Return the (x, y) coordinate for the center point of the cell that contains the specified text.  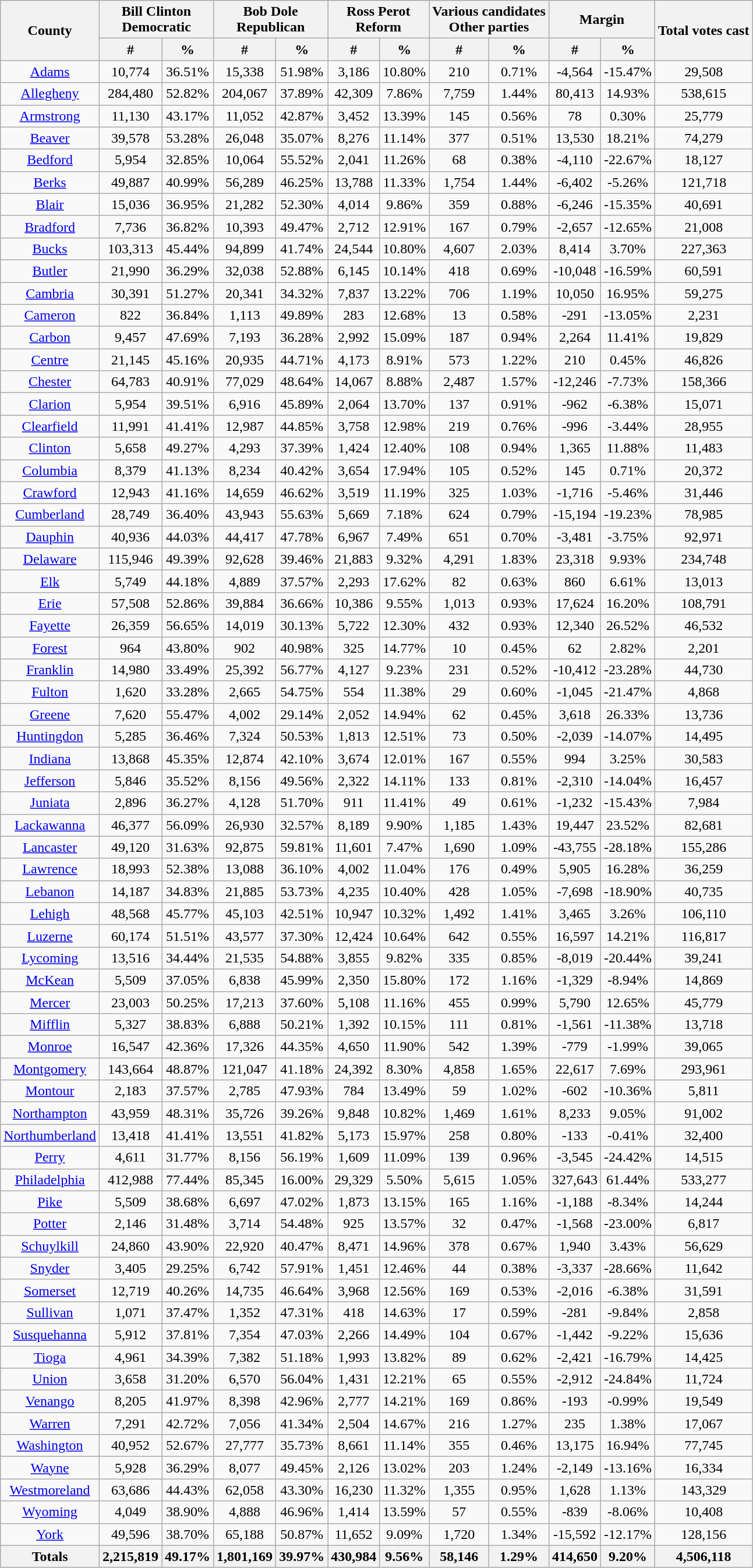
7,620 (130, 714)
-8.06% (628, 1512)
4,235 (354, 891)
2,487 (459, 382)
10.82% (404, 1113)
Montour (50, 1091)
46.62% (302, 493)
47.02% (302, 1202)
-20.44% (628, 958)
1.61% (519, 1113)
13,013 (703, 581)
50.87% (302, 1534)
-291 (574, 316)
36,259 (703, 869)
16,230 (354, 1490)
14,980 (130, 670)
35.07% (302, 138)
1,071 (130, 1312)
12.65% (628, 1002)
9.82% (404, 958)
56.04% (302, 1379)
27,777 (245, 1446)
48.31% (188, 1113)
45.35% (188, 759)
8,205 (130, 1401)
46.96% (302, 1512)
1,352 (245, 1312)
1,469 (459, 1113)
11.04% (404, 869)
46.25% (302, 182)
7,382 (245, 1357)
31.77% (188, 1158)
43.30% (302, 1490)
60,174 (130, 936)
57.91% (302, 1268)
542 (459, 1047)
41.34% (302, 1424)
-996 (574, 426)
-4,564 (574, 72)
York (50, 1534)
13.70% (404, 404)
4,014 (354, 204)
-28.18% (628, 847)
12,340 (574, 625)
Various candidatesOther parties (489, 20)
-3.44% (628, 426)
13,551 (245, 1135)
52.86% (188, 603)
7,193 (245, 338)
-193 (574, 1401)
49.89% (302, 316)
7,324 (245, 737)
-602 (574, 1091)
12.21% (404, 1379)
Cumberland (50, 515)
32 (459, 1224)
5,285 (130, 737)
2,264 (574, 338)
-1,188 (574, 1202)
-6,402 (574, 182)
40,936 (130, 537)
10,386 (354, 603)
44.35% (302, 1047)
23,318 (574, 559)
1,873 (354, 1202)
-3,481 (574, 537)
52.88% (302, 271)
2,350 (354, 980)
13,418 (130, 1135)
Indiana (50, 759)
327,643 (574, 1180)
58,146 (459, 1556)
16.28% (628, 869)
26.33% (628, 714)
1.24% (519, 1468)
26,048 (245, 138)
-7,698 (574, 891)
48.64% (302, 382)
0.59% (519, 1312)
11,052 (245, 116)
55.52% (302, 160)
3,714 (245, 1224)
16,547 (130, 1047)
61.44% (628, 1180)
-779 (574, 1047)
Ross PerotReform (379, 20)
1.39% (519, 1047)
56.77% (302, 670)
7,291 (130, 1424)
51.51% (188, 936)
5,615 (459, 1180)
39,578 (130, 138)
32,038 (245, 271)
14.67% (404, 1424)
51.18% (302, 1357)
335 (459, 958)
Franklin (50, 670)
-13.16% (628, 1468)
115,946 (130, 559)
-12.65% (628, 226)
8,398 (245, 1401)
234,748 (703, 559)
-28.66% (628, 1268)
5.50% (404, 1180)
17 (459, 1312)
25,392 (245, 670)
Union (50, 1379)
3,465 (574, 914)
5,669 (354, 515)
994 (574, 759)
106,110 (703, 914)
County (50, 30)
-15.35% (628, 204)
Totals (50, 1556)
45,779 (703, 1002)
78 (574, 116)
9,848 (354, 1113)
36.82% (188, 226)
9.55% (404, 603)
7.47% (404, 847)
19,549 (703, 1401)
Sullivan (50, 1312)
14.11% (404, 781)
3.70% (628, 249)
0.76% (519, 426)
42.10% (302, 759)
-0.41% (628, 1135)
Butler (50, 271)
9.86% (404, 204)
13.39% (404, 116)
3,186 (354, 72)
14,515 (703, 1158)
283 (354, 316)
52.38% (188, 869)
49.47% (302, 226)
39.51% (188, 404)
133 (459, 781)
43.17% (188, 116)
Adams (50, 72)
860 (574, 581)
12,424 (354, 936)
12.91% (404, 226)
-2,039 (574, 737)
29 (459, 692)
3,968 (354, 1290)
651 (459, 537)
29,329 (354, 1180)
48.87% (188, 1069)
Erie (50, 603)
Bill ClintonDemocratic (156, 20)
-8.34% (628, 1202)
14,244 (703, 1202)
-22.67% (628, 160)
49,120 (130, 847)
13.57% (404, 1224)
1,620 (130, 692)
2,146 (130, 1224)
2,858 (703, 1312)
Lancaster (50, 847)
46,377 (130, 825)
1,754 (459, 182)
4,128 (245, 803)
1,628 (574, 1490)
1.27% (519, 1424)
Cambria (50, 293)
47.78% (302, 537)
45.99% (302, 980)
13,516 (130, 958)
21,008 (703, 226)
430,984 (354, 1556)
Chester (50, 382)
3,654 (354, 470)
40.42% (302, 470)
19,829 (703, 338)
14.77% (404, 648)
2.03% (519, 249)
-24.84% (628, 1379)
0.99% (519, 1002)
21,535 (245, 958)
1.03% (519, 493)
13,175 (574, 1446)
44.71% (302, 360)
49,596 (130, 1534)
1.38% (628, 1424)
2,504 (354, 1424)
4,888 (245, 1512)
Bucks (50, 249)
82 (459, 581)
-133 (574, 1135)
46,532 (703, 625)
45.44% (188, 249)
4,049 (130, 1512)
14,187 (130, 891)
36.84% (188, 316)
6,697 (245, 1202)
38.70% (188, 1534)
44.18% (188, 581)
57,508 (130, 603)
80,413 (574, 94)
-2,016 (574, 1290)
36.10% (302, 869)
235 (574, 1424)
6,570 (245, 1379)
1.13% (628, 1490)
Montgomery (50, 1069)
2,777 (354, 1401)
2,665 (245, 692)
0.56% (519, 116)
20,341 (245, 293)
822 (130, 316)
Fayette (50, 625)
McKean (50, 980)
10 (459, 648)
8,661 (354, 1446)
16.00% (302, 1180)
Centre (50, 360)
-2,912 (574, 1379)
6,838 (245, 980)
1,185 (459, 825)
3,758 (354, 426)
36.27% (188, 803)
5,108 (354, 1002)
47.69% (188, 338)
6,888 (245, 1025)
37.39% (302, 448)
412,988 (130, 1180)
-2,310 (574, 781)
-4,110 (574, 160)
Allegheny (50, 94)
36.40% (188, 515)
49.56% (302, 781)
0.51% (519, 138)
49,887 (130, 182)
2,215,819 (130, 1556)
39.97% (302, 1556)
6,817 (703, 1224)
-12,246 (574, 382)
41.97% (188, 1401)
35,726 (245, 1113)
13,530 (574, 138)
3,658 (130, 1379)
33.49% (188, 670)
103,313 (130, 249)
Huntingdon (50, 737)
4,868 (703, 692)
1.02% (519, 1091)
25,779 (703, 116)
1.65% (519, 1069)
45.16% (188, 360)
36.51% (188, 72)
42.36% (188, 1047)
-11.38% (628, 1025)
9.32% (404, 559)
6.61% (628, 581)
54.88% (302, 958)
Philadelphia (50, 1180)
2,293 (354, 581)
0.91% (519, 404)
1,492 (459, 914)
5,846 (130, 781)
2,126 (354, 1468)
12.40% (404, 448)
13.59% (404, 1512)
964 (130, 648)
48,568 (130, 914)
Perry (50, 1158)
41.13% (188, 470)
39,065 (703, 1047)
12.46% (404, 1268)
Clinton (50, 448)
54.48% (302, 1224)
1,414 (354, 1512)
-23.00% (628, 1224)
38.90% (188, 1512)
-1.99% (628, 1047)
2,231 (703, 316)
139 (459, 1158)
2,992 (354, 338)
31.63% (188, 847)
16.94% (628, 1446)
-15.43% (628, 803)
38.68% (188, 1202)
Berks (50, 182)
17,326 (245, 1047)
1.41% (519, 914)
37.89% (302, 94)
0.46% (519, 1446)
104 (459, 1335)
53.73% (302, 891)
1.19% (519, 293)
19,447 (574, 825)
8.30% (404, 1069)
41.16% (188, 493)
1,690 (459, 847)
47.93% (302, 1091)
Susquehanna (50, 1335)
8,471 (354, 1246)
11.88% (628, 448)
1.83% (519, 559)
92,971 (703, 537)
59 (459, 1091)
203 (459, 1468)
4,127 (354, 670)
-1,329 (574, 980)
40,735 (703, 891)
4,961 (130, 1357)
14.49% (404, 1335)
43.90% (188, 1246)
5,928 (130, 1468)
14.93% (628, 94)
11,601 (354, 847)
377 (459, 138)
554 (354, 692)
Armstrong (50, 116)
11.90% (404, 1047)
5,905 (574, 869)
12,719 (130, 1290)
-8,019 (574, 958)
15,338 (245, 72)
11,130 (130, 116)
56.09% (188, 825)
16,457 (703, 781)
Bradford (50, 226)
40.47% (302, 1246)
85,345 (245, 1180)
1,720 (459, 1534)
8,414 (574, 249)
22,617 (574, 1069)
39.26% (302, 1113)
50.25% (188, 1002)
0.88% (519, 204)
0.50% (519, 737)
13.02% (404, 1468)
5,327 (130, 1025)
0.70% (519, 537)
7.18% (404, 515)
Lawrence (50, 869)
-1,568 (574, 1224)
17,213 (245, 1002)
50.53% (302, 737)
12.51% (404, 737)
59,275 (703, 293)
1.43% (519, 825)
10,393 (245, 226)
41.82% (302, 1135)
111 (459, 1025)
-14.07% (628, 737)
-10,412 (574, 670)
62,058 (245, 1490)
1,355 (459, 1490)
533,277 (703, 1180)
46,826 (703, 360)
0.60% (519, 692)
14.96% (404, 1246)
Delaware (50, 559)
Warren (50, 1424)
37.81% (188, 1335)
21,282 (245, 204)
44 (459, 1268)
3.26% (628, 914)
0.80% (519, 1135)
Lehigh (50, 914)
55.47% (188, 714)
7,837 (354, 293)
-23.28% (628, 670)
13,788 (354, 182)
Dauphin (50, 537)
9.23% (404, 670)
706 (459, 293)
12.98% (404, 426)
36.46% (188, 737)
3.43% (628, 1246)
8.88% (404, 382)
Clarion (50, 404)
7,736 (130, 226)
6,145 (354, 271)
12.30% (404, 625)
60,591 (703, 271)
2,896 (130, 803)
12,943 (130, 493)
0.58% (519, 316)
355 (459, 1446)
32,400 (703, 1135)
59.81% (302, 847)
11.19% (404, 493)
Carbon (50, 338)
42.87% (302, 116)
46.64% (302, 1290)
538,615 (703, 94)
Forest (50, 648)
32.85% (188, 160)
11.26% (404, 160)
219 (459, 426)
-281 (574, 1312)
7.86% (404, 94)
51.27% (188, 293)
28,955 (703, 426)
155,286 (703, 847)
Northumberland (50, 1135)
42.51% (302, 914)
4,858 (459, 1069)
-962 (574, 404)
15,036 (130, 204)
12.56% (404, 1290)
-9.22% (628, 1335)
42.96% (302, 1401)
54.75% (302, 692)
11.16% (404, 1002)
-839 (574, 1512)
33.28% (188, 692)
0.30% (628, 116)
Somerset (50, 1290)
0.62% (519, 1357)
925 (354, 1224)
Venango (50, 1401)
12.01% (404, 759)
30,391 (130, 293)
92,628 (245, 559)
11,652 (354, 1534)
14,735 (245, 1290)
36.28% (302, 338)
1,431 (354, 1379)
44.43% (188, 1490)
Monroe (50, 1047)
428 (459, 891)
0.86% (519, 1401)
1,013 (459, 603)
21,990 (130, 271)
9.90% (404, 825)
21,885 (245, 891)
13.22% (404, 293)
-12.17% (628, 1534)
14,659 (245, 493)
9.05% (628, 1113)
47.31% (302, 1312)
-1,561 (574, 1025)
51.70% (302, 803)
31,446 (703, 493)
-7.73% (628, 382)
52.67% (188, 1446)
1,451 (354, 1268)
14,869 (703, 980)
26,930 (245, 825)
2,266 (354, 1335)
2,712 (354, 226)
42,309 (354, 94)
Schuylkill (50, 1246)
0.95% (519, 1490)
359 (459, 204)
10.14% (404, 271)
8,189 (354, 825)
14.94% (404, 714)
31.20% (188, 1379)
-3,337 (574, 1268)
65 (459, 1379)
55.63% (302, 515)
7.69% (628, 1069)
14,425 (703, 1357)
53.28% (188, 138)
1.09% (519, 847)
8,077 (245, 1468)
Lackawanna (50, 825)
7,354 (245, 1335)
4,650 (354, 1047)
52.82% (188, 94)
11.33% (404, 182)
15,071 (703, 404)
6,967 (354, 537)
50.21% (302, 1025)
63,686 (130, 1490)
-15,194 (574, 515)
4,293 (245, 448)
-2,657 (574, 226)
187 (459, 338)
-1,716 (574, 493)
2,183 (130, 1091)
43,943 (245, 515)
10,774 (130, 72)
8,379 (130, 470)
77.44% (188, 1180)
4,607 (459, 249)
12.68% (404, 316)
13,718 (703, 1025)
29.25% (188, 1268)
4,291 (459, 559)
49.45% (302, 1468)
35.52% (188, 781)
Margin (602, 20)
Mercer (50, 1002)
13.49% (404, 1091)
10,947 (354, 914)
7.49% (404, 537)
784 (354, 1091)
39,884 (245, 603)
-16.59% (628, 271)
158,366 (703, 382)
43,959 (130, 1113)
0.47% (519, 1224)
455 (459, 1002)
17,067 (703, 1424)
0.63% (519, 581)
-5.46% (628, 493)
3,405 (130, 1268)
14.63% (404, 1312)
-19.23% (628, 515)
36.66% (302, 603)
1.22% (519, 360)
15.09% (404, 338)
9.20% (628, 1556)
414,650 (574, 1556)
172 (459, 980)
34.32% (302, 293)
6,916 (245, 404)
1,801,169 (245, 1556)
1,113 (245, 316)
-1,442 (574, 1335)
15,636 (703, 1335)
3,855 (354, 958)
26,359 (130, 625)
1,993 (354, 1357)
34.39% (188, 1357)
Cameron (50, 316)
105 (459, 470)
284,480 (130, 94)
378 (459, 1246)
43.80% (188, 648)
902 (245, 648)
56,289 (245, 182)
0.85% (519, 958)
11.32% (404, 1490)
5,722 (354, 625)
2,201 (703, 648)
39.46% (302, 559)
11,724 (703, 1379)
Wayne (50, 1468)
74,279 (703, 138)
16.95% (628, 293)
8,234 (245, 470)
Snyder (50, 1268)
Blair (50, 204)
3,618 (574, 714)
137 (459, 404)
40.26% (188, 1290)
1,424 (354, 448)
9.56% (404, 1556)
31.48% (188, 1224)
0.49% (519, 869)
Washington (50, 1446)
23.52% (628, 825)
4,173 (354, 360)
0.69% (519, 271)
28,749 (130, 515)
14,495 (703, 737)
2,785 (245, 1091)
35.73% (302, 1446)
47.03% (302, 1335)
1.34% (519, 1534)
-10.36% (628, 1091)
-8.94% (628, 980)
Jefferson (50, 781)
73 (459, 737)
0.61% (519, 803)
Bob DoleRepublican (271, 20)
-21.47% (628, 692)
10.32% (404, 914)
32.57% (302, 825)
5,173 (354, 1135)
49.17% (188, 1556)
23,003 (130, 1002)
10,064 (245, 160)
-15.47% (628, 72)
7,984 (703, 803)
44.03% (188, 537)
13,736 (703, 714)
45.89% (302, 404)
22,920 (245, 1246)
40.98% (302, 648)
77,745 (703, 1446)
11.09% (404, 1158)
116,817 (703, 936)
Luzerne (50, 936)
-15,592 (574, 1534)
42.72% (188, 1424)
10,408 (703, 1512)
911 (354, 803)
-1,045 (574, 692)
-10,048 (574, 271)
34.44% (188, 958)
41.18% (302, 1069)
1.57% (519, 382)
15.97% (404, 1135)
44.85% (302, 426)
9.93% (628, 559)
82,681 (703, 825)
143,329 (703, 1490)
45.77% (188, 914)
37.60% (302, 1002)
Pike (50, 1202)
29.14% (302, 714)
13,088 (245, 869)
18,993 (130, 869)
94,899 (245, 249)
34.83% (188, 891)
56.19% (302, 1158)
128,156 (703, 1534)
7,759 (459, 94)
10.40% (404, 891)
Wyoming (50, 1512)
Potter (50, 1224)
13 (459, 316)
293,961 (703, 1069)
-3.75% (628, 537)
7,056 (245, 1424)
-13.05% (628, 316)
68 (459, 160)
49 (459, 803)
Beaver (50, 138)
24,860 (130, 1246)
21,883 (354, 559)
14,067 (354, 382)
Westmoreland (50, 1490)
91,002 (703, 1113)
5,811 (703, 1091)
8,233 (574, 1113)
642 (459, 936)
56,629 (703, 1246)
13.15% (404, 1202)
64,783 (130, 382)
-5.26% (628, 182)
-9.84% (628, 1312)
40.99% (188, 182)
24,544 (354, 249)
432 (459, 625)
3,519 (354, 493)
37.47% (188, 1312)
16,597 (574, 936)
44,730 (703, 670)
15.80% (404, 980)
5,790 (574, 1002)
0.53% (519, 1290)
-14.04% (628, 781)
30,583 (703, 759)
8.91% (404, 360)
-6,246 (574, 204)
20,372 (703, 470)
36.95% (188, 204)
10.15% (404, 1025)
13,868 (130, 759)
10.64% (404, 936)
1,365 (574, 448)
65,188 (245, 1534)
3,452 (354, 116)
Greene (50, 714)
5,658 (130, 448)
39,241 (703, 958)
3,674 (354, 759)
Elk (50, 581)
-3,545 (574, 1158)
9.09% (404, 1534)
573 (459, 360)
-2,149 (574, 1468)
Lycoming (50, 958)
40,952 (130, 1446)
5,912 (130, 1335)
624 (459, 515)
31,591 (703, 1290)
108,791 (703, 603)
231 (459, 670)
1,392 (354, 1025)
11.38% (404, 692)
1,609 (354, 1158)
Crawford (50, 493)
1,813 (354, 737)
18,127 (703, 160)
51.98% (302, 72)
49.27% (188, 448)
12,874 (245, 759)
121,047 (245, 1069)
Northampton (50, 1113)
4,611 (130, 1158)
9,457 (130, 338)
17,624 (574, 603)
143,664 (130, 1069)
40.91% (188, 382)
2.82% (628, 648)
57 (459, 1512)
-1,232 (574, 803)
Fulton (50, 692)
Lebanon (50, 891)
4,506,118 (703, 1556)
2,041 (354, 160)
37.30% (302, 936)
21,145 (130, 360)
4,889 (245, 581)
2,052 (354, 714)
-18.90% (628, 891)
Mifflin (50, 1025)
10,050 (574, 293)
12,987 (245, 426)
204,067 (245, 94)
121,718 (703, 182)
-16.79% (628, 1357)
Clearfield (50, 426)
3.25% (628, 759)
17.62% (404, 581)
89 (459, 1357)
-0.99% (628, 1401)
6,742 (245, 1268)
40,691 (703, 204)
227,363 (703, 249)
108 (459, 448)
165 (459, 1202)
37.05% (188, 980)
13.82% (404, 1357)
-2,421 (574, 1357)
Columbia (50, 470)
38.83% (188, 1025)
Total votes cast (703, 30)
44,417 (245, 537)
Bedford (50, 160)
Tioga (50, 1357)
52.30% (302, 204)
1.29% (519, 1556)
56.65% (188, 625)
16,334 (703, 1468)
11,483 (703, 448)
49.39% (188, 559)
14,019 (245, 625)
16.20% (628, 603)
26.52% (628, 625)
258 (459, 1135)
29,508 (703, 72)
216 (459, 1424)
78,985 (703, 515)
-43,755 (574, 847)
1,940 (574, 1246)
92,875 (245, 847)
8,276 (354, 138)
43,577 (245, 936)
2,322 (354, 781)
20,935 (245, 360)
-24.42% (628, 1158)
18.21% (628, 138)
77,029 (245, 382)
30.13% (302, 625)
5,749 (130, 581)
176 (459, 869)
0.96% (519, 1158)
41.74% (302, 249)
11,642 (703, 1268)
24,392 (354, 1069)
45,103 (245, 914)
2,064 (354, 404)
Juniata (50, 803)
17.94% (404, 470)
11,991 (130, 426)
